Pinpoint the cell where the given text exists, returning its (X, Y) midpoint coordinate. 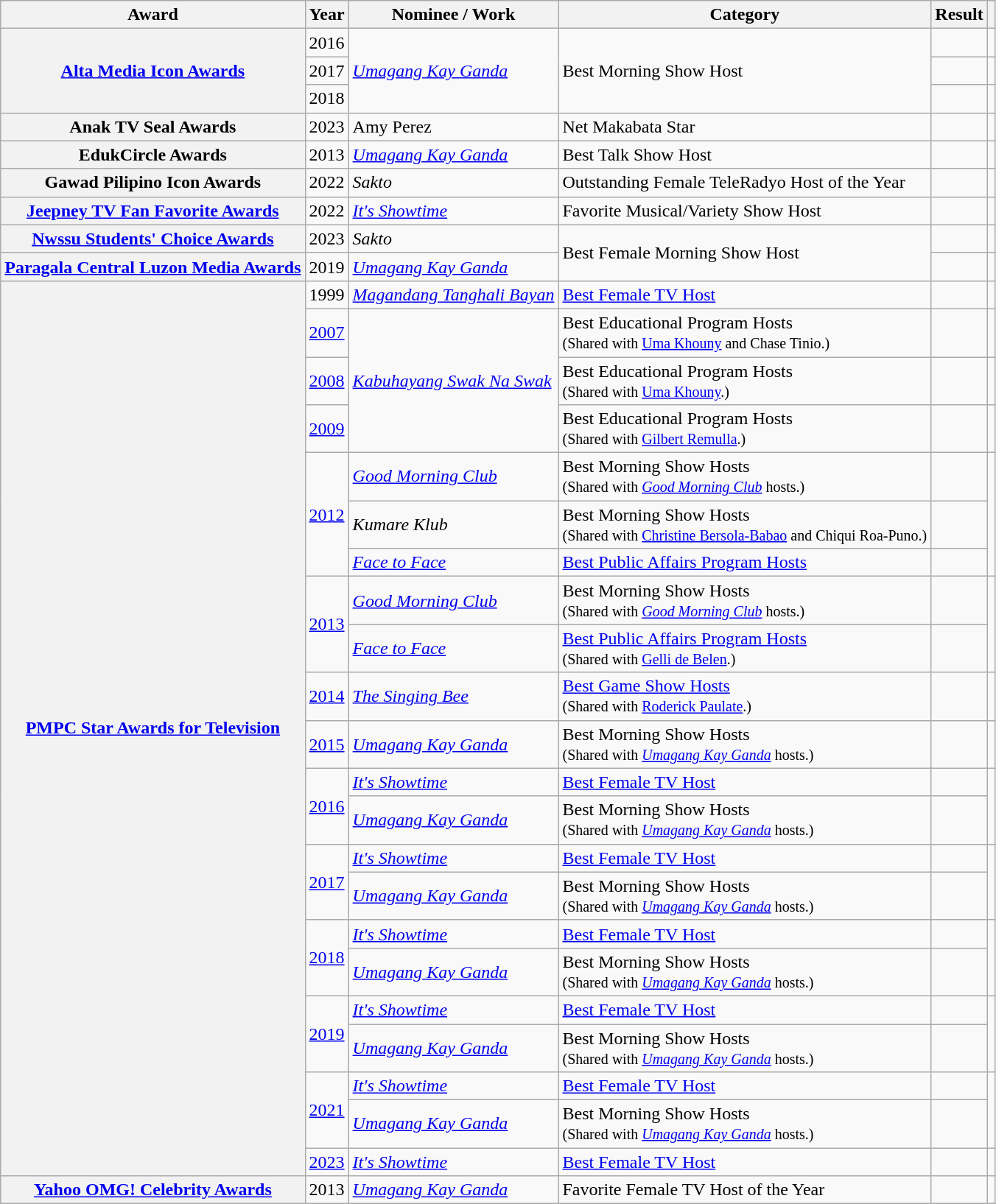
Best Female Morning Show Host (745, 253)
Nominee / Work (454, 15)
Amy Perez (454, 127)
The Singing Bee (454, 697)
Paragala Central Luzon Media Awards (153, 267)
2012 (327, 515)
Gawad Pilipino Icon Awards (153, 183)
2007 (327, 333)
EdukCircle Awards (153, 155)
Alta Media Icon Awards (153, 71)
2009 (327, 429)
2021 (327, 1110)
Result (959, 15)
PMPC Star Awards for Television (153, 728)
Best Talk Show Host (745, 155)
2008 (327, 380)
Best Educational Program Hosts (Shared with Uma Khouny.) (745, 380)
Yahoo OMG! Celebrity Awards (153, 1190)
Best Morning Show Hosts (Shared with Christine Bersola-Babao and Chiqui Roa-Puno.) (745, 524)
Best Public Affairs Program Hosts (745, 563)
Best Public Affairs Program Hosts (Shared with Gelli de Belen.) (745, 648)
Best Morning Show Host (745, 71)
Net Makabata Star (745, 127)
Favorite Musical/Variety Show Host (745, 211)
2014 (327, 697)
2015 (327, 744)
Best Game Show Hosts (Shared with Roderick Paulate.) (745, 697)
Kumare Klub (454, 524)
Best Educational Program Hosts (Shared with Gilbert Remulla.) (745, 429)
Favorite Female TV Host of the Year (745, 1190)
Award (153, 15)
Nwssu Students' Choice Awards (153, 239)
Outstanding Female TeleRadyo Host of the Year (745, 183)
Anak TV Seal Awards (153, 127)
Magandang Tanghali Bayan (454, 295)
Category (745, 15)
Best Educational Program Hosts (Shared with Uma Khouny and Chase Tinio.) (745, 333)
Jeepney TV Fan Favorite Awards (153, 211)
Year (327, 15)
1999 (327, 295)
Kabuhayang Swak Na Swak (454, 380)
